Find where the given text appears and provide that cell's center as (X, Y) coordinate. 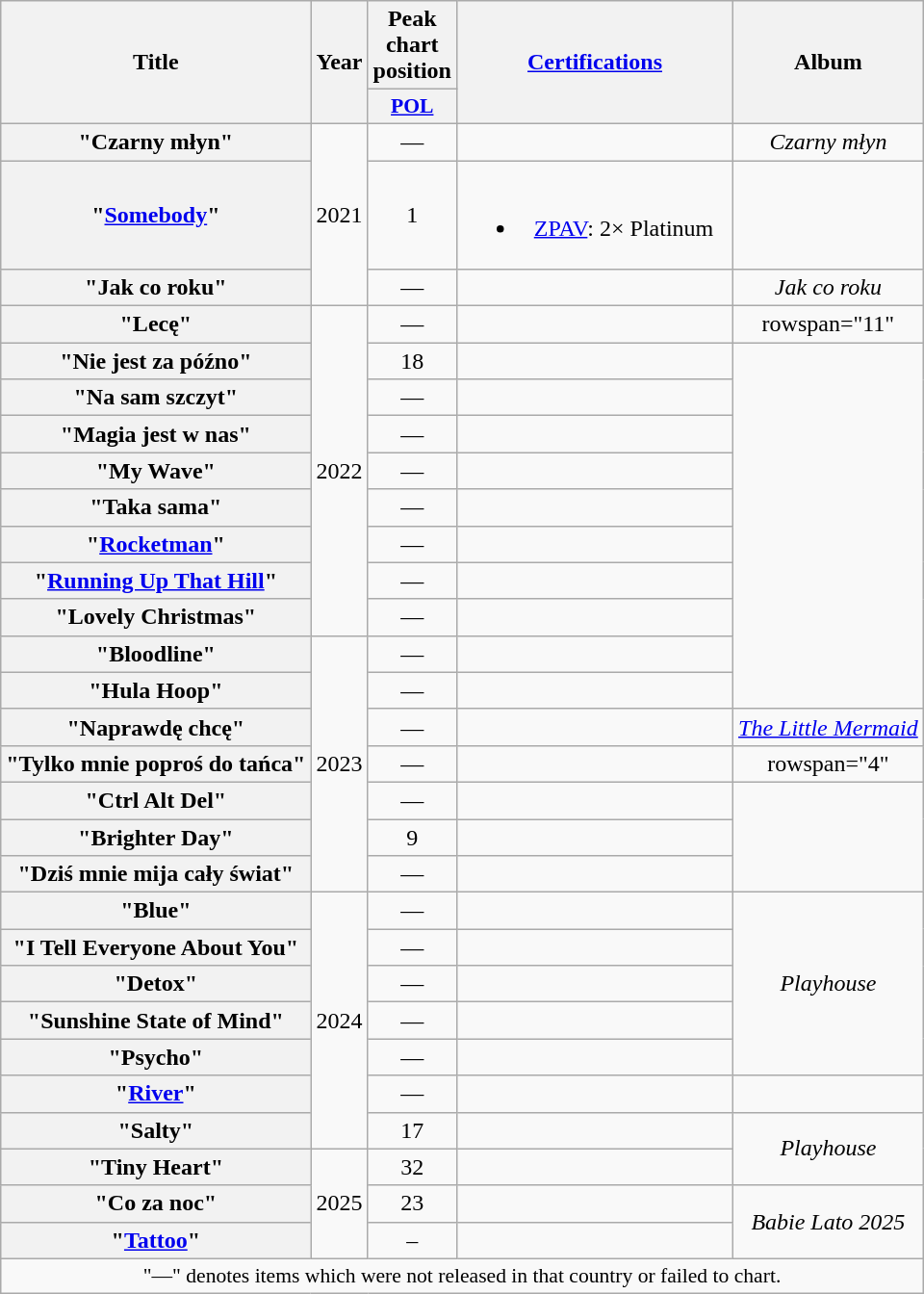
"Salty" (156, 1130)
18 (412, 361)
"Psycho" (156, 1057)
"Lecę" (156, 324)
"—" denotes items which were not released in that country or failed to chart. (462, 1276)
Peak chart position (412, 45)
Babie Lato 2025 (829, 1222)
Certifications (595, 63)
ZPAV: 2× Platinum (595, 214)
2022 (339, 472)
"Nie jest za późno" (156, 361)
Jak co roku (829, 288)
"Rocketman" (156, 544)
17 (412, 1130)
"Tiny Heart" (156, 1167)
"Na sam szczyt" (156, 398)
32 (412, 1167)
"Detox" (156, 984)
"River" (156, 1094)
"Ctrl Alt Del" (156, 800)
"Hula Hoop" (156, 690)
1 (412, 214)
"Czarny młyn" (156, 142)
Czarny młyn (829, 142)
"My Wave" (156, 471)
2025 (339, 1203)
rowspan="4" (829, 763)
"Sunshine State of Mind" (156, 1021)
"Jak co roku" (156, 288)
rowspan="11" (829, 324)
9 (412, 837)
"Tylko mnie poproś do tańca" (156, 763)
"Tattoo" (156, 1240)
"Brighter Day" (156, 837)
"Taka sama" (156, 507)
"Running Up That Hill" (156, 581)
"I Tell Everyone About You" (156, 947)
Year (339, 63)
"Magia jest w nas" (156, 434)
23 (412, 1203)
The Little Mermaid (829, 727)
"Somebody" (156, 214)
"Co za noc" (156, 1203)
"Naprawdę chcę" (156, 727)
Album (829, 63)
"Bloodline" (156, 654)
"Lovely Christmas" (156, 617)
2021 (339, 214)
2023 (339, 763)
"Dziś mnie mija cały świat" (156, 874)
– (412, 1240)
POL (412, 107)
Title (156, 63)
2024 (339, 1021)
"Blue" (156, 911)
